From the cell containing the given text, extract its center point as [x, y] coordinate. 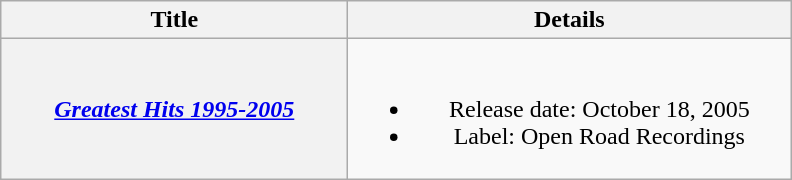
Greatest Hits 1995-2005 [174, 109]
Title [174, 20]
Details [570, 20]
Release date: October 18, 2005Label: Open Road Recordings [570, 109]
